For the text-containing cell, return its midpoint in [X, Y] coordinate format. 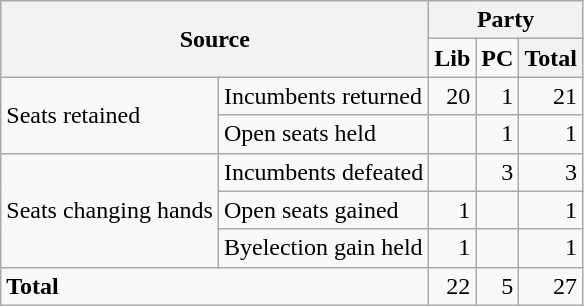
Incumbents returned [323, 96]
21 [551, 96]
Byelection gain held [323, 248]
22 [452, 286]
Open seats gained [323, 210]
Lib [452, 58]
Source [215, 39]
Seats changing hands [110, 210]
Party [506, 20]
20 [452, 96]
Incumbents defeated [323, 172]
27 [551, 286]
PC [498, 58]
Seats retained [110, 115]
Open seats held [323, 134]
5 [498, 286]
